Provide the [X, Y] coordinate of the cell's center where the given text is located.  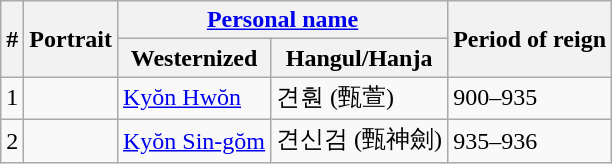
견신검 (甄神劍) [360, 140]
900–935 [530, 98]
1 [12, 98]
# [12, 39]
견훤 (甄萱) [360, 98]
Personal name [282, 20]
Portrait [71, 39]
935–936 [530, 140]
Westernized [194, 58]
Period of reign [530, 39]
Kyŏn Hwŏn [194, 98]
Kyŏn Sin-gŏm [194, 140]
2 [12, 140]
Hangul/Hanja [360, 58]
